Identify which cell holds the provided text, then report its [X, Y] central coordinate. 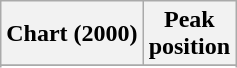
Chart (2000) [72, 34]
Peakposition [189, 34]
